Provide the (x, y) coordinate of the cell's center where the given text is located.  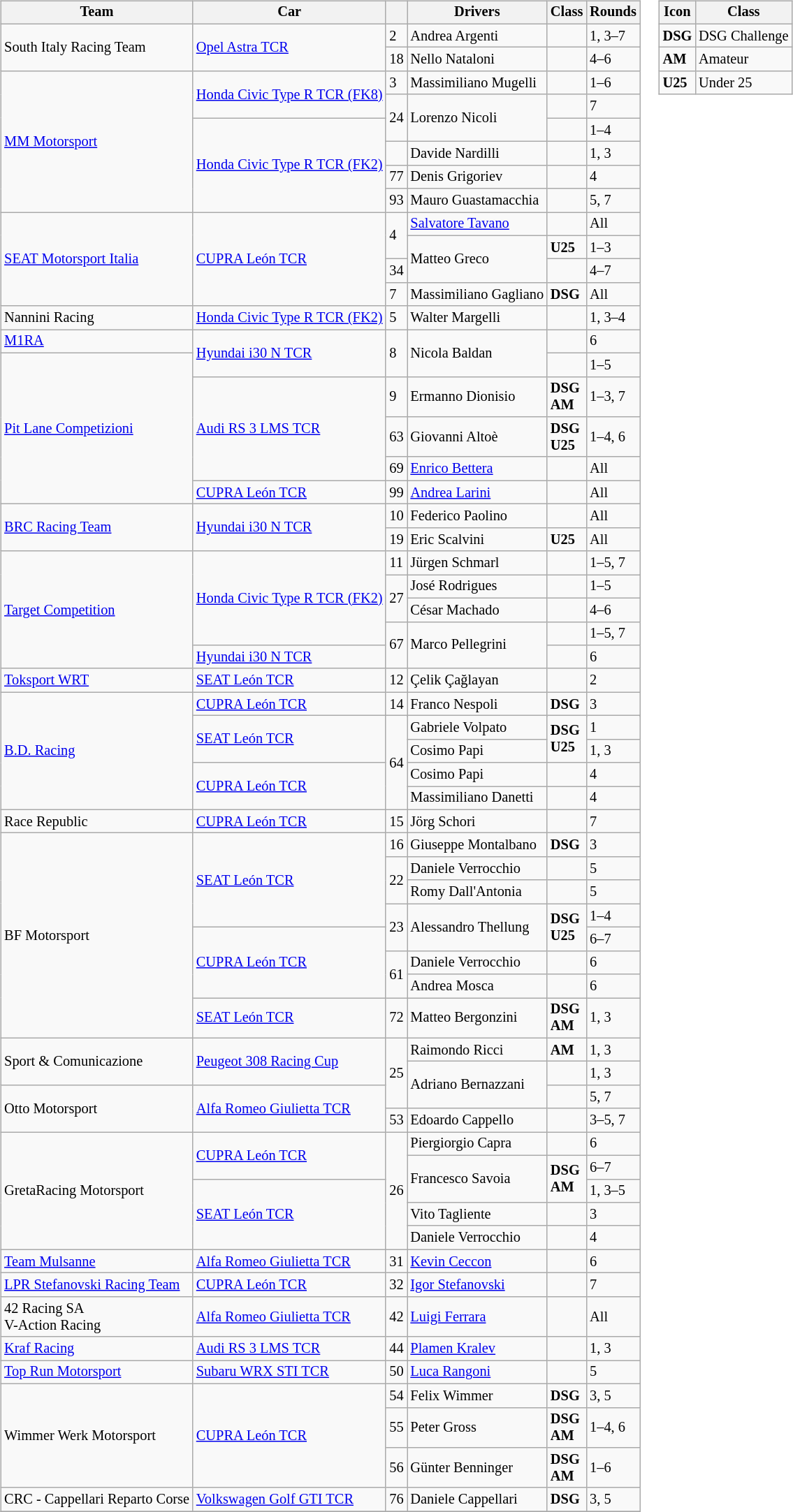
64 (396, 763)
69 (396, 469)
1, 3–7 (613, 36)
12 (396, 680)
Massimiliano Mugelli (476, 83)
Icon (678, 13)
Adriano Bernazzani (476, 1085)
77 (396, 177)
Wimmer Werk Motorsport (96, 1436)
Andrea Argenti (476, 36)
1 (613, 728)
9 (396, 397)
Kevin Ceccon (476, 1261)
Çelik Çağlayan (476, 680)
Peugeot 308 Racing Cup (289, 1062)
31 (396, 1261)
BF Motorsport (96, 936)
Piergiorgio Capra (476, 1144)
Ermanno Dionisio (476, 397)
Giuseppe Montalbano (476, 845)
Nicola Baldan (476, 353)
Kraf Racing (96, 1349)
1–3 (613, 247)
Top Run Motorsport (96, 1372)
Under 25 (743, 83)
Alessandro Thellung (476, 927)
11 (396, 563)
M1RA (96, 342)
Francesco Savoia (476, 1179)
3–5, 7 (613, 1120)
1, 3–4 (613, 318)
Race Republic (96, 821)
Volkswagen Golf GTI TCR (289, 1499)
Salvatore Tavano (476, 224)
Raimondo Ricci (476, 1050)
Amateur (743, 59)
Opel Astra TCR (289, 47)
Andrea Mosca (476, 986)
Igor Stefanovski (476, 1285)
Giovanni Altoè (476, 437)
Team (96, 13)
César Machado (476, 610)
BRC Racing Team (96, 528)
Toksport WRT (96, 680)
50 (396, 1372)
Mauro Guastamacchia (476, 200)
Felix Wimmer (476, 1395)
SEAT Motorsport Italia (96, 260)
42 Racing SA V-Action Racing (96, 1316)
19 (396, 539)
14 (396, 704)
63 (396, 437)
Massimiliano Danetti (476, 798)
Edoardo Cappello (476, 1120)
Massimiliano Gagliano (476, 295)
Peter Gross (476, 1427)
Target Competition (96, 610)
25 (396, 1073)
Jörg Schori (476, 821)
53 (396, 1120)
Eric Scalvini (476, 539)
16 (396, 845)
Jürgen Schmarl (476, 563)
Matteo Greco (476, 258)
Walter Margelli (476, 318)
55 (396, 1427)
Honda Civic Type R TCR (FK8) (289, 95)
23 (396, 927)
Rounds (613, 13)
54 (396, 1395)
B.D. Racing (96, 751)
Team Mulsanne (96, 1261)
Matteo Bergonzini (476, 1018)
Nello Nataloni (476, 59)
Enrico Bettera (476, 469)
Andrea Larini (476, 492)
Pit Lane Competizioni (96, 428)
15 (396, 821)
61 (396, 974)
27 (396, 598)
32 (396, 1285)
72 (396, 1018)
42 (396, 1316)
Luca Rangoni (476, 1372)
1, 3–5 (613, 1191)
Luigi Ferrara (476, 1316)
LPR Stefanovski Racing Team (96, 1285)
18 (396, 59)
Daniele Cappellari (476, 1499)
Nannini Racing (96, 318)
56 (396, 1468)
8 (396, 353)
Otto Motorsport (96, 1109)
Vito Tagliente (476, 1214)
76 (396, 1499)
Denis Grigoriev (476, 177)
1–3, 7 (613, 397)
24 (396, 117)
Davide Nardilli (476, 154)
Lorenzo Nicoli (476, 117)
Romy Dall'Antonia (476, 892)
MM Motorsport (96, 142)
Drivers (476, 13)
Subaru WRX STI TCR (289, 1372)
10 (396, 516)
South Italy Racing Team (96, 47)
26 (396, 1191)
Sport & Comunicazione (96, 1062)
99 (396, 492)
Federico Paolino (476, 516)
José Rodrigues (476, 587)
Günter Benninger (476, 1468)
GretaRacing Motorsport (96, 1191)
Plamen Kralev (476, 1349)
DSG Challenge (743, 36)
Franco Nespoli (476, 704)
93 (396, 200)
4–7 (613, 271)
Marco Pellegrini (476, 645)
Gabriele Volpato (476, 728)
CRC - Cappellari Reparto Corse (96, 1499)
Car (289, 13)
67 (396, 645)
22 (396, 880)
34 (396, 271)
44 (396, 1349)
